Extract the [X, Y] coordinate from the center of the cell holding the provided text.  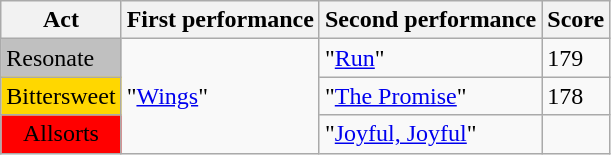
179 [576, 58]
Act [61, 20]
"The Promise" [430, 96]
"Run" [430, 58]
Allsorts [61, 134]
178 [576, 96]
Score [576, 20]
Resonate [61, 58]
"Wings" [220, 96]
"Joyful, Joyful" [430, 134]
First performance [220, 20]
Bittersweet [61, 96]
Second performance [430, 20]
